Locate the cell with the specified text and output its [x, y] center coordinate. 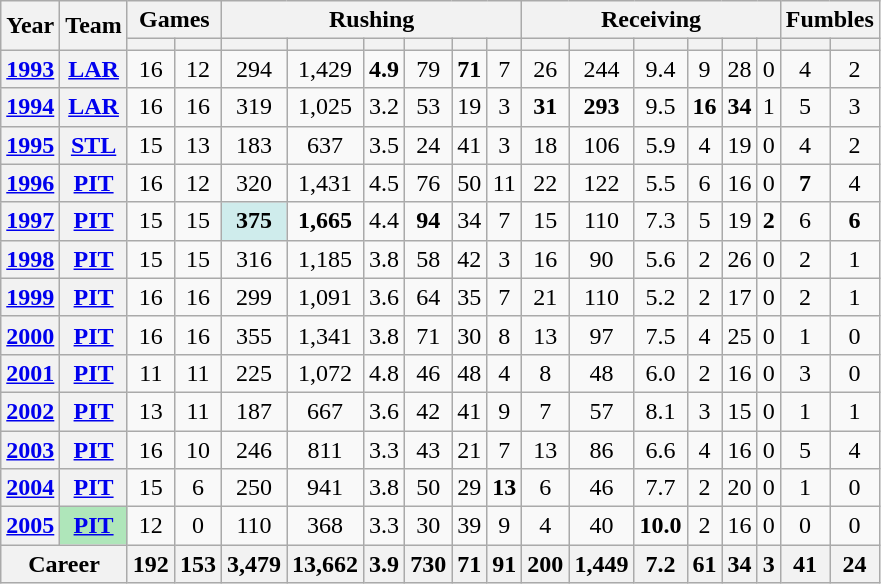
3.5 [384, 145]
811 [326, 449]
1,091 [326, 297]
7.3 [660, 221]
10 [198, 449]
1,072 [326, 373]
316 [254, 259]
1,431 [326, 183]
5.2 [660, 297]
5.5 [660, 183]
25 [740, 335]
2004 [30, 488]
57 [602, 411]
1,449 [602, 564]
244 [602, 69]
1993 [30, 69]
7.7 [660, 488]
40 [602, 526]
1996 [30, 183]
1,185 [326, 259]
1,665 [326, 221]
53 [428, 107]
35 [470, 297]
86 [602, 449]
1998 [30, 259]
192 [150, 564]
299 [254, 297]
2005 [30, 526]
1994 [30, 107]
1,025 [326, 107]
2003 [30, 449]
200 [546, 564]
637 [326, 145]
3,479 [254, 564]
355 [254, 335]
79 [428, 69]
4.4 [384, 221]
1,429 [326, 69]
28 [740, 69]
Team [94, 26]
183 [254, 145]
10.0 [660, 526]
20 [740, 488]
225 [254, 373]
730 [428, 564]
319 [254, 107]
320 [254, 183]
5.6 [660, 259]
58 [428, 259]
Year [30, 26]
667 [326, 411]
1,341 [326, 335]
Fumbles [830, 20]
29 [470, 488]
61 [704, 564]
64 [428, 297]
106 [602, 145]
9.5 [660, 107]
294 [254, 69]
31 [546, 107]
187 [254, 411]
941 [326, 488]
17 [740, 297]
2000 [30, 335]
18 [546, 145]
3.9 [384, 564]
1997 [30, 221]
76 [428, 183]
5.9 [660, 145]
94 [428, 221]
1999 [30, 297]
13,662 [326, 564]
2001 [30, 373]
39 [470, 526]
91 [504, 564]
4.5 [384, 183]
246 [254, 449]
250 [254, 488]
293 [602, 107]
122 [602, 183]
8.1 [660, 411]
4.9 [384, 69]
375 [254, 221]
2002 [30, 411]
22 [546, 183]
6.6 [660, 449]
43 [428, 449]
153 [198, 564]
368 [326, 526]
6.0 [660, 373]
9.4 [660, 69]
Rushing [371, 20]
3.2 [384, 107]
Games [174, 20]
Receiving [651, 20]
97 [602, 335]
4.8 [384, 373]
1995 [30, 145]
7.5 [660, 335]
7.2 [660, 564]
90 [602, 259]
Career [64, 564]
STL [94, 145]
